Extract the (X, Y) coordinate from the center of the cell holding the provided text.  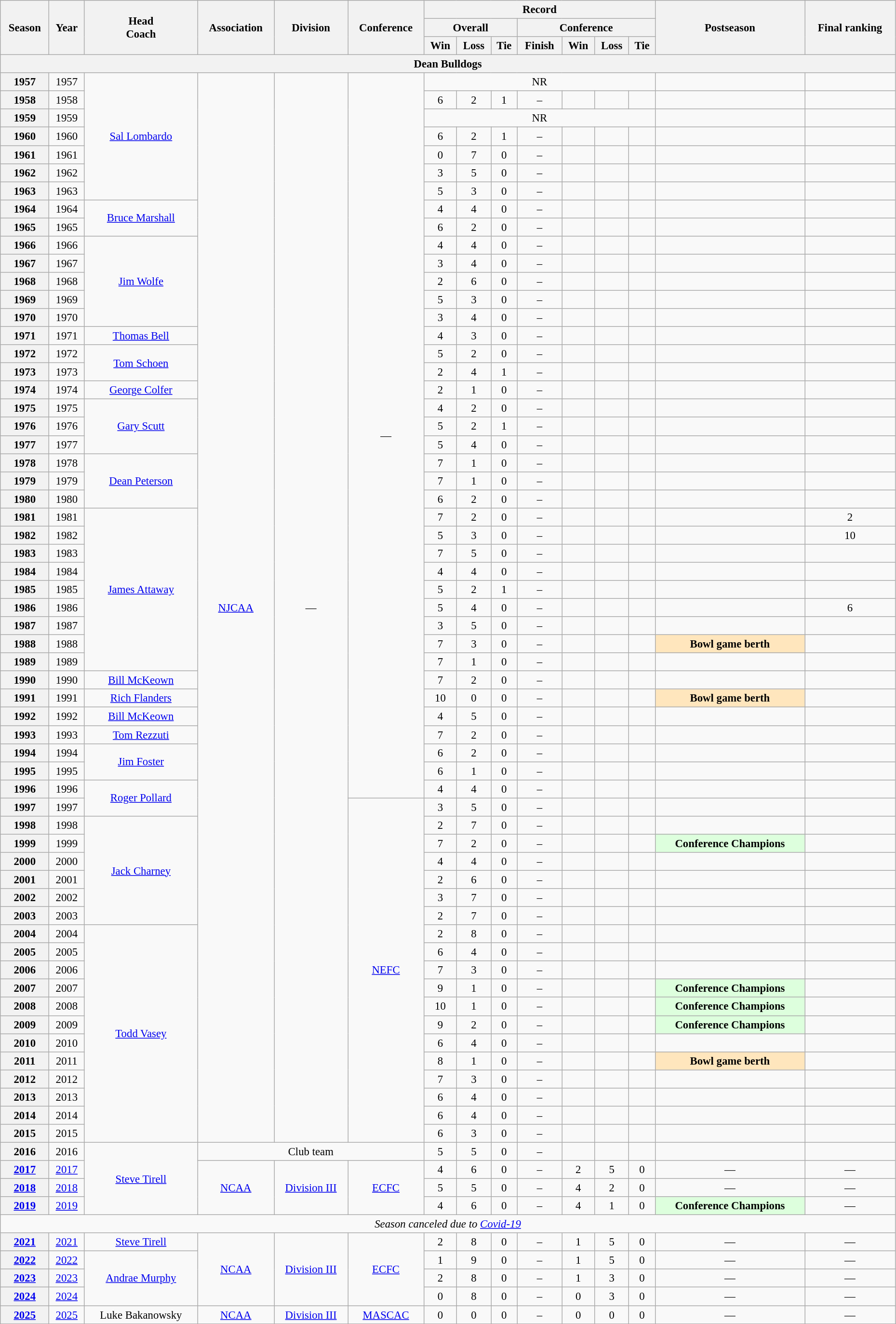
Jim Wolfe (141, 282)
Tom Rezzuti (141, 735)
Record (540, 10)
Thomas Bell (141, 336)
Division (311, 28)
Tom Schoen (141, 363)
George Colfer (141, 390)
NEFC (386, 970)
Bruce Marshall (141, 218)
NJCAA (236, 608)
Gary Scutt (141, 426)
Andrae Murphy (141, 1279)
HeadCoach (141, 28)
James Attaway (141, 590)
Todd Vasey (141, 1034)
Club team (311, 1151)
Year (67, 28)
Finish (540, 46)
Association (236, 28)
Sal Lombardo (141, 136)
Postseason (730, 28)
Jack Charney (141, 871)
Roger Pollard (141, 797)
Season (25, 28)
Luke Bakanowsky (141, 1315)
Dean Bulldogs (448, 64)
Rich Flanders (141, 699)
Overall (470, 28)
Jim Foster (141, 762)
Final ranking (850, 28)
MASCAC (386, 1315)
Dean Peterson (141, 481)
Season canceled due to Covid-19 (448, 1224)
